Find where the given text appears and provide that cell's center as (x, y) coordinate. 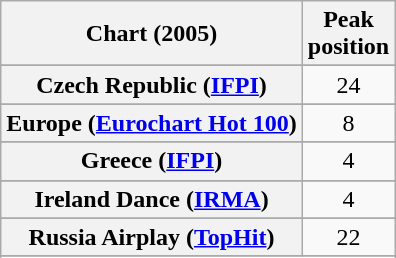
Greece (IFPI) (152, 161)
22 (348, 237)
Czech Republic (IFPI) (152, 85)
Peakposition (348, 34)
Ireland Dance (IRMA) (152, 199)
8 (348, 123)
Chart (2005) (152, 34)
24 (348, 85)
Europe (Eurochart Hot 100) (152, 123)
Russia Airplay (TopHit) (152, 237)
